Locate the cell with the specified text and output its (x, y) center coordinate. 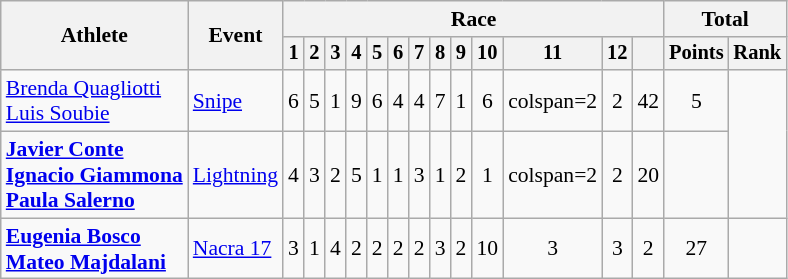
8 (440, 54)
11 (552, 54)
Total (725, 19)
27 (696, 248)
Brenda QuagliottiLuis Soubie (94, 100)
Race (474, 19)
Points (696, 54)
42 (648, 100)
Rank (758, 54)
Eugenia BoscoMateo Majdalani (94, 248)
Nacra 17 (236, 248)
Event (236, 36)
20 (648, 176)
Javier ConteIgnacio GiammonaPaula Salerno (94, 176)
Lightning (236, 176)
12 (617, 54)
Athlete (94, 36)
Snipe (236, 100)
